Output the [x, y] coordinate of the center of the cell containing the given text.  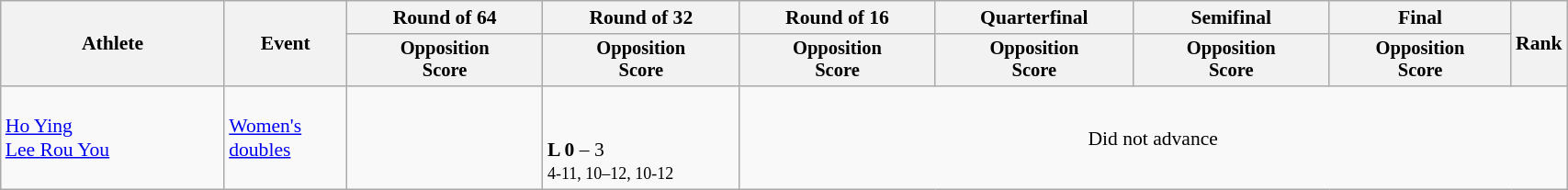
Women's doubles [285, 138]
Round of 16 [838, 17]
Athlete [112, 44]
Did not advance [1154, 138]
L 0 – 34-11, 10–12, 10-12 [641, 138]
Rank [1540, 44]
Event [285, 44]
Round of 64 [445, 17]
Ho YingLee Rou You [112, 138]
Final [1420, 17]
Semifinal [1231, 17]
Round of 32 [641, 17]
Quarterfinal [1034, 17]
